Find where the given text appears and provide that cell's center as [x, y] coordinate. 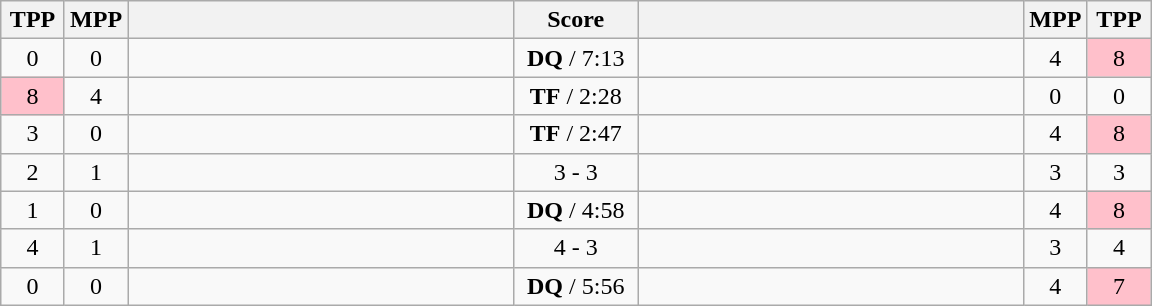
TF / 2:47 [576, 134]
7 [1119, 286]
2 [33, 172]
Score [576, 20]
DQ / 7:13 [576, 58]
TF / 2:28 [576, 96]
DQ / 5:56 [576, 286]
4 - 3 [576, 248]
3 - 3 [576, 172]
DQ / 4:58 [576, 210]
